Find where the given text appears and provide that cell's center as [x, y] coordinate. 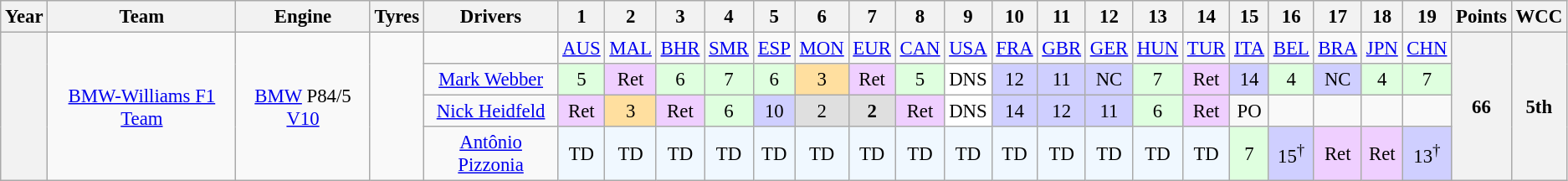
66 [1481, 107]
Mark Webber [490, 80]
16 [1291, 17]
Nick Heidfeld [490, 111]
USA [968, 49]
19 [1427, 17]
9 [968, 17]
13† [1427, 154]
1 [582, 17]
TUR [1207, 49]
MON [822, 49]
Antônio Pizzonia [490, 154]
FRA [1014, 49]
Engine [303, 17]
BEL [1291, 49]
Drivers [490, 17]
BMW-Williams F1 Team [142, 107]
MAL [631, 49]
HUN [1158, 49]
13 [1158, 17]
AUS [582, 49]
Year [24, 17]
ESP [774, 49]
CHN [1427, 49]
8 [920, 17]
EUR [872, 49]
BHR [679, 49]
ITA [1250, 49]
SMR [730, 49]
GER [1109, 49]
BRA [1337, 49]
Team [142, 17]
CAN [920, 49]
15 [1250, 17]
17 [1337, 17]
5th [1539, 107]
WCC [1539, 17]
15† [1291, 154]
PO [1250, 111]
Tyres [397, 17]
JPN [1382, 49]
BMW P84/5 V10 [303, 107]
18 [1382, 17]
GBR [1061, 49]
Points [1481, 17]
